Search for the cell housing the specified text and yield its [X, Y] center coordinate. 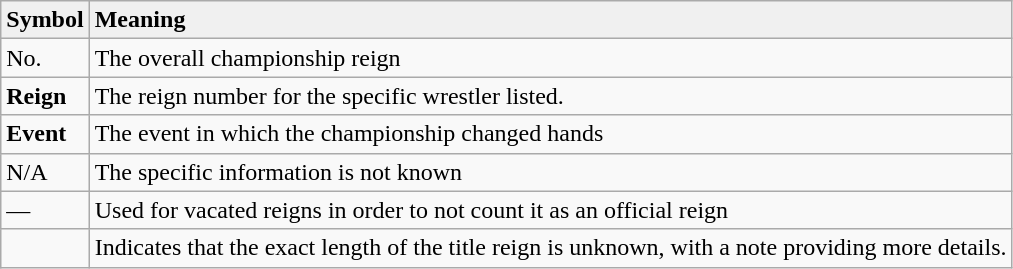
No. [45, 58]
The specific information is not known [550, 172]
Event [45, 134]
The overall championship reign [550, 58]
Symbol [45, 20]
Used for vacated reigns in order to not count it as an official reign [550, 210]
N/A [45, 172]
The event in which the championship changed hands [550, 134]
Meaning [550, 20]
Indicates that the exact length of the title reign is unknown, with a note providing more details. [550, 248]
Reign [45, 96]
The reign number for the specific wrestler listed. [550, 96]
— [45, 210]
